Return [x, y] of the center of cell containing provided text 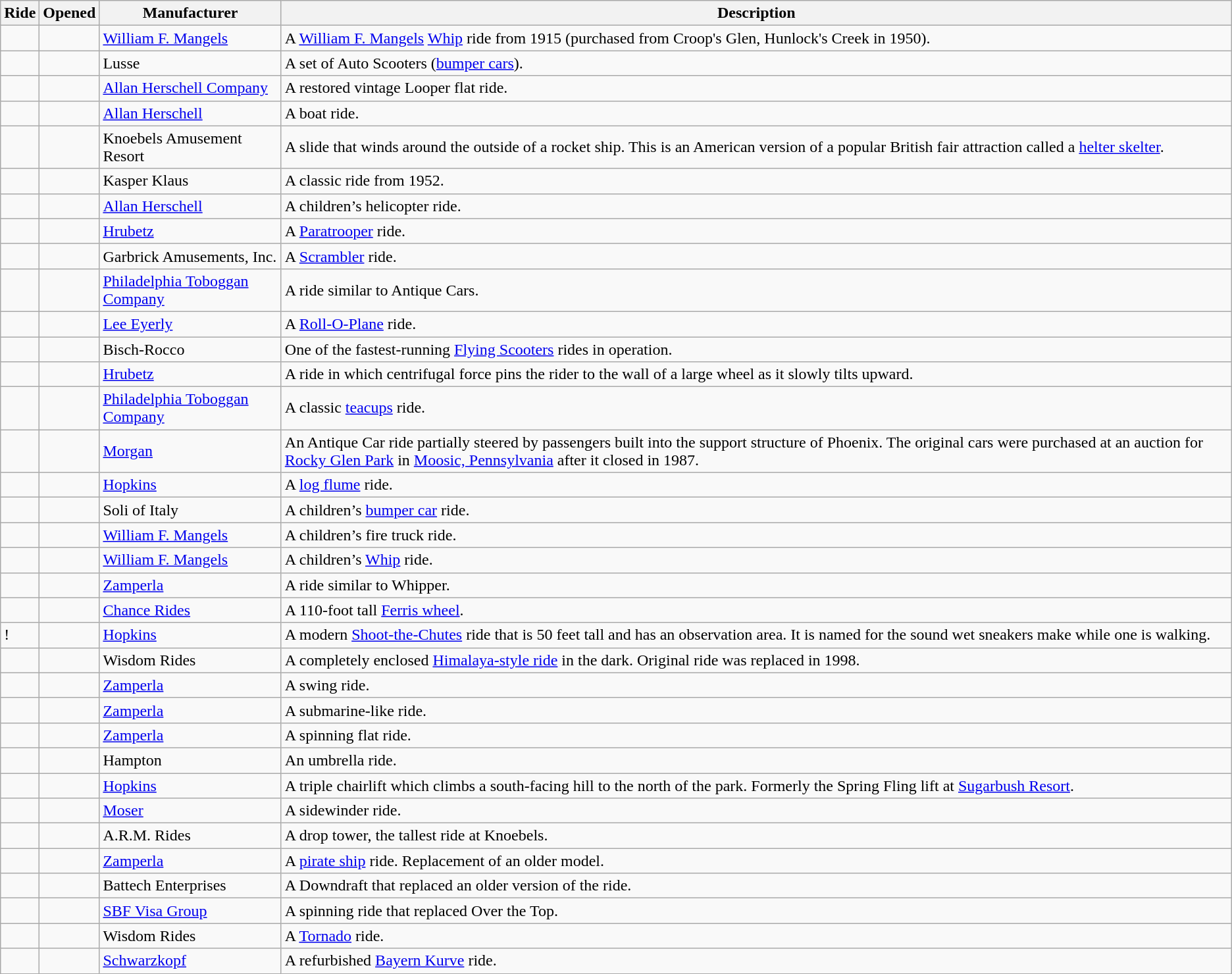
A drop tower, the tallest ride at Knoebels. [756, 836]
A sidewinder ride. [756, 811]
Knoebels Amusement Resort [190, 147]
A ride similar to Antique Cars. [756, 290]
Kasper Klaus [190, 181]
A William F. Mangels Whip ride from 1915 (purchased from Croop's Glen, Hunlock's Creek in 1950). [756, 38]
A children’s helicopter ride. [756, 206]
A children’s fire truck ride. [756, 535]
A boat ride. [756, 113]
A classic ride from 1952. [756, 181]
Lee Eyerly [190, 324]
A spinning ride that replaced Over the Top. [756, 911]
Description [756, 13]
A triple chairlift which climbs a south-facing hill to the north of the park. Formerly the Spring Fling lift at Sugarbush Resort. [756, 785]
A modern Shoot-the-Chutes ride that is 50 feet tall and has an observation area. It is named for the sound wet sneakers make while one is walking. [756, 635]
A 110-foot tall Ferris wheel. [756, 610]
Morgan [190, 451]
One of the fastest-running Flying Scooters rides in operation. [756, 349]
Manufacturer [190, 13]
An umbrella ride. [756, 760]
A Scrambler ride. [756, 256]
A Tornado ride. [756, 936]
Battech Enterprises [190, 886]
Hampton [190, 760]
A children’s Whip ride. [756, 560]
A ride in which centrifugal force pins the rider to the wall of a large wheel as it slowly tilts upward. [756, 374]
A restored vintage Looper flat ride. [756, 88]
A spinning flat ride. [756, 735]
A pirate ship ride. Replacement of an older model. [756, 861]
SBF Visa Group [190, 911]
A swing ride. [756, 685]
A.R.M. Rides [190, 836]
A ride similar to Whipper. [756, 585]
Schwarzkopf [190, 961]
A set of Auto Scooters (bumper cars). [756, 63]
Ride [20, 13]
Opened [70, 13]
A Roll-O-Plane ride. [756, 324]
A children’s bumper car ride. [756, 510]
Bisch-Rocco [190, 349]
A log flume ride. [756, 485]
A refurbished Bayern Kurve ride. [756, 961]
Allan Herschell Company [190, 88]
Chance Rides [190, 610]
Moser [190, 811]
A classic teacups ride. [756, 408]
A Paratrooper ride. [756, 231]
A completely enclosed Himalaya-style ride in the dark. Original ride was replaced in 1998. [756, 660]
Soli of Italy [190, 510]
Lusse [190, 63]
Garbrick Amusements, Inc. [190, 256]
A Downdraft that replaced an older version of the ride. [756, 886]
! [20, 635]
A slide that winds around the outside of a rocket ship. This is an American version of a popular British fair attraction called a helter skelter. [756, 147]
A submarine-like ride. [756, 710]
